Return (X, Y) of the center of cell containing provided text 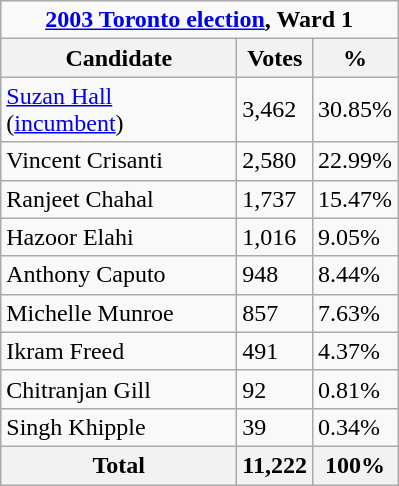
0.34% (356, 427)
1,016 (275, 237)
857 (275, 313)
Anthony Caputo (119, 275)
7.63% (356, 313)
Vincent Crisanti (119, 161)
39 (275, 427)
2003 Toronto election, Ward 1 (200, 20)
100% (356, 465)
11,222 (275, 465)
491 (275, 351)
Chitranjan Gill (119, 389)
Votes (275, 58)
Candidate (119, 58)
Total (119, 465)
2,580 (275, 161)
1,737 (275, 199)
% (356, 58)
0.81% (356, 389)
8.44% (356, 275)
948 (275, 275)
30.85% (356, 110)
Hazoor Elahi (119, 237)
3,462 (275, 110)
Ikram Freed (119, 351)
9.05% (356, 237)
22.99% (356, 161)
Ranjeet Chahal (119, 199)
4.37% (356, 351)
Suzan Hall (incumbent) (119, 110)
Singh Khipple (119, 427)
15.47% (356, 199)
Michelle Munroe (119, 313)
92 (275, 389)
